Return [X, Y] of the center of cell containing provided text 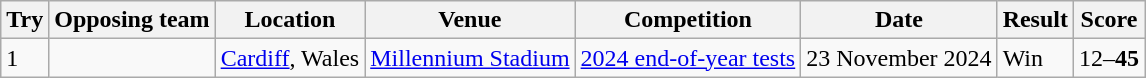
Date [899, 20]
12–45 [1110, 58]
1 [25, 58]
Result [1035, 20]
Win [1035, 58]
Try [25, 20]
Competition [688, 20]
2024 end-of-year tests [688, 58]
23 November 2024 [899, 58]
Cardiff, Wales [290, 58]
Millennium Stadium [470, 58]
Location [290, 20]
Score [1110, 20]
Opposing team [132, 20]
Venue [470, 20]
